Pinpoint the cell where the given text exists, returning its [X, Y] midpoint coordinate. 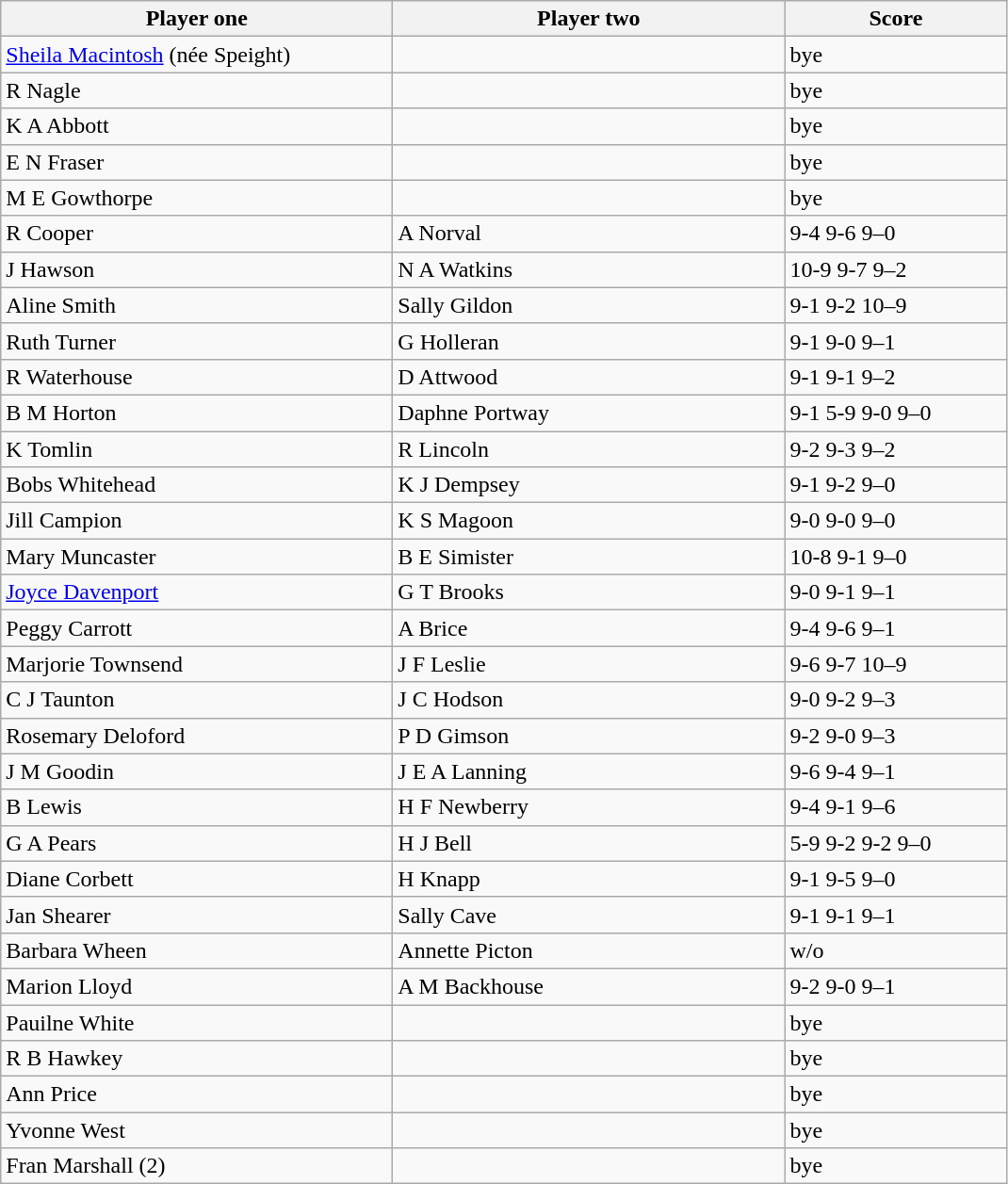
9-2 9-3 9–2 [896, 449]
Peggy Carrott [197, 628]
R Nagle [197, 90]
Mary Muncaster [197, 557]
9-1 9-0 9–1 [896, 341]
9-0 9-0 9–0 [896, 521]
N A Watkins [589, 269]
Ruth Turner [197, 341]
Diane Corbett [197, 879]
Player two [589, 19]
K Tomlin [197, 449]
Score [896, 19]
E N Fraser [197, 162]
Ann Price [197, 1095]
K A Abbott [197, 126]
R B Hawkey [197, 1059]
Annette Picton [589, 950]
J M Goodin [197, 771]
C J Taunton [197, 700]
9-4 9-6 9–0 [896, 234]
9-6 9-7 10–9 [896, 664]
9-1 9-2 10–9 [896, 305]
9-6 9-4 9–1 [896, 771]
Bobs Whitehead [197, 485]
9-0 9-1 9–1 [896, 592]
B E Simister [589, 557]
9-4 9-1 9–6 [896, 807]
G T Brooks [589, 592]
D Attwood [589, 377]
M E Gowthorpe [197, 198]
w/o [896, 950]
J C Hodson [589, 700]
Pauilne White [197, 1022]
Sally Cave [589, 915]
Jan Shearer [197, 915]
B M Horton [197, 413]
Barbara Wheen [197, 950]
K J Dempsey [589, 485]
H F Newberry [589, 807]
P D Gimson [589, 736]
Joyce Davenport [197, 592]
A Brice [589, 628]
9-1 5-9 9-0 9–0 [896, 413]
5-9 9-2 9-2 9–0 [896, 843]
9-1 9-1 9–2 [896, 377]
J F Leslie [589, 664]
A Norval [589, 234]
J E A Lanning [589, 771]
Yvonne West [197, 1130]
Aline Smith [197, 305]
Marion Lloyd [197, 986]
9-1 9-2 9–0 [896, 485]
9-4 9-6 9–1 [896, 628]
Sally Gildon [589, 305]
R Cooper [197, 234]
9-1 9-5 9–0 [896, 879]
Player one [197, 19]
Sheila Macintosh (née Speight) [197, 55]
Daphne Portway [589, 413]
9-1 9-1 9–1 [896, 915]
G Holleran [589, 341]
Marjorie Townsend [197, 664]
H J Bell [589, 843]
10-8 9-1 9–0 [896, 557]
A M Backhouse [589, 986]
B Lewis [197, 807]
H Knapp [589, 879]
Fran Marshall (2) [197, 1166]
Jill Campion [197, 521]
10-9 9-7 9–2 [896, 269]
G A Pears [197, 843]
R Lincoln [589, 449]
9-0 9-2 9–3 [896, 700]
Rosemary Deloford [197, 736]
9-2 9-0 9–3 [896, 736]
R Waterhouse [197, 377]
J Hawson [197, 269]
9-2 9-0 9–1 [896, 986]
K S Magoon [589, 521]
